Scan for the cell matching the given text and deliver its [x, y] coordinate at center. 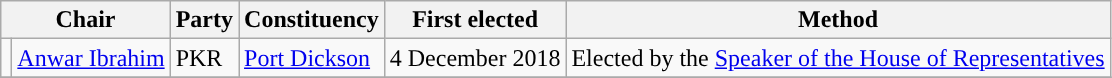
Constituency [312, 20]
4 December 2018 [475, 58]
Elected by the Speaker of the House of Representatives [838, 58]
Anwar Ibrahim [91, 58]
Party [204, 20]
PKR [204, 58]
Method [838, 20]
Chair [86, 20]
First elected [475, 20]
Port Dickson [312, 58]
